Pinpoint the cell where the given text exists, returning its (X, Y) midpoint coordinate. 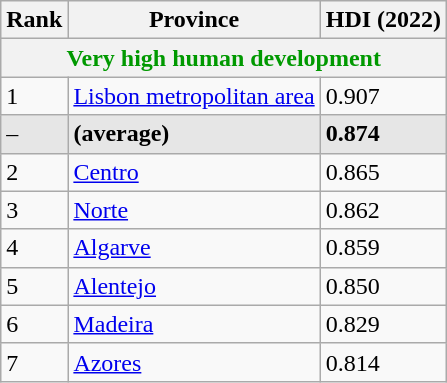
Lisbon metropolitan area (194, 96)
Madeira (194, 324)
7 (34, 362)
0.907 (383, 96)
Very high human development (224, 58)
HDI (2022) (383, 20)
3 (34, 210)
Centro (194, 172)
6 (34, 324)
0.859 (383, 248)
Alentejo (194, 286)
0.814 (383, 362)
0.829 (383, 324)
Algarve (194, 248)
0.850 (383, 286)
4 (34, 248)
Azores (194, 362)
Province (194, 20)
Rank (34, 20)
(average) (194, 134)
– (34, 134)
Norte (194, 210)
1 (34, 96)
0.874 (383, 134)
0.862 (383, 210)
0.865 (383, 172)
2 (34, 172)
5 (34, 286)
